From the cell containing the given text, extract its center point as [x, y] coordinate. 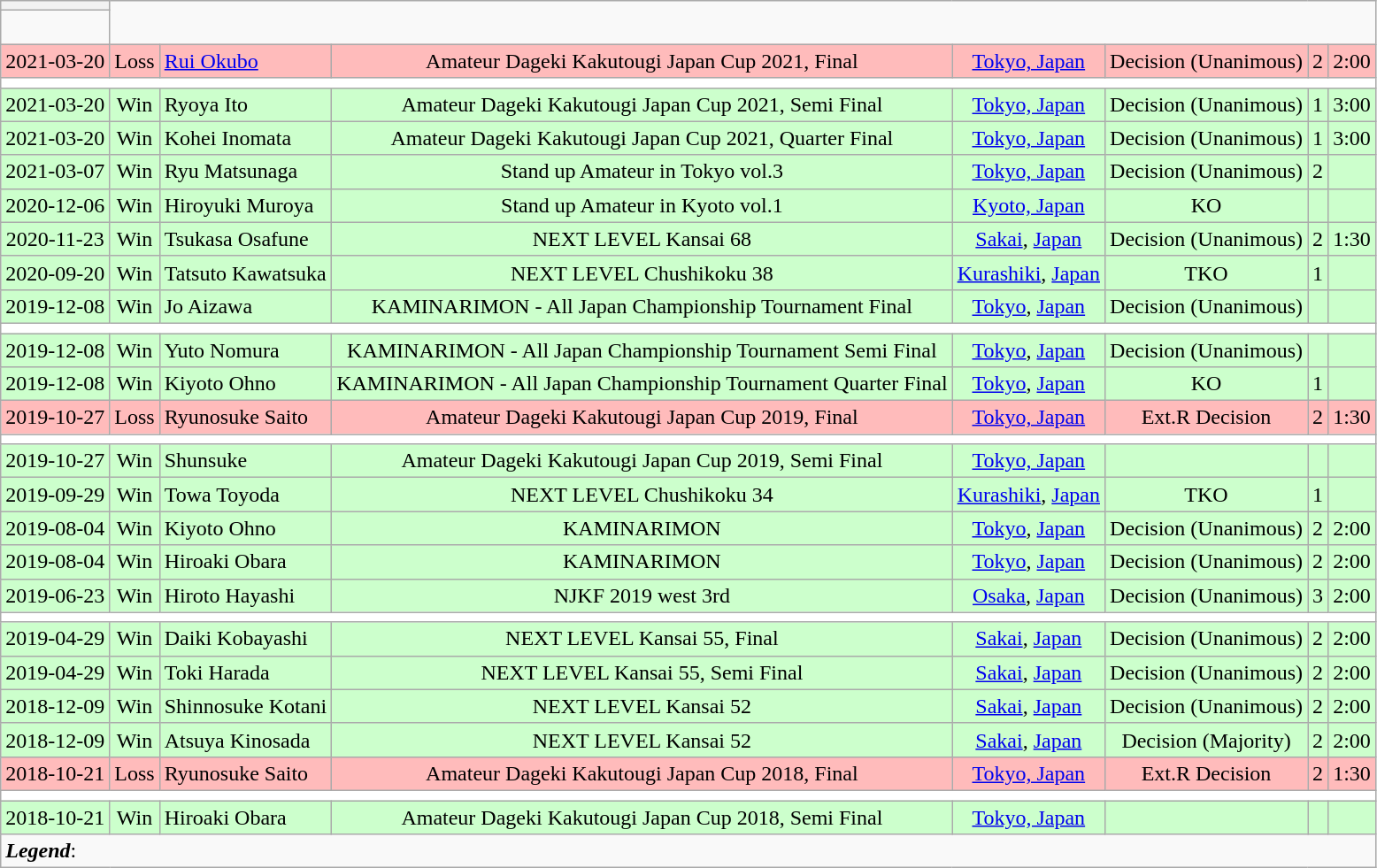
Amateur Dageki Kakutougi Japan Cup 2021, Quarter Final [642, 138]
Ryu Matsunaga [245, 172]
Decision (Majority) [1207, 740]
Hiroto Hayashi [245, 595]
2019-09-29 [55, 495]
NEXT LEVEL Kansai 68 [642, 239]
KAMINARIMON - All Japan Championship Tournament Quarter Final [642, 384]
Toki Harada [245, 672]
Osaka, Japan [1028, 595]
Tatsuto Kawatsuka [245, 273]
NEXT LEVEL Chushikoku 34 [642, 495]
Kyoto, Japan [1028, 205]
Legend: [688, 851]
Amateur Dageki Kakutougi Japan Cup 2018, Final [642, 773]
Daiki Kobayashi [245, 639]
Rui Okubo [245, 61]
Amateur Dageki Kakutougi Japan Cup 2018, Semi Final [642, 817]
Shinnosuke Kotani [245, 706]
KAMINARIMON - All Japan Championship Tournament Final [642, 306]
NEXT LEVEL Kansai 55, Final [642, 639]
Hiroyuki Muroya [245, 205]
2020-09-20 [55, 273]
3 [1319, 595]
NJKF 2019 west 3rd [642, 595]
Ryoya Ito [245, 104]
Stand up Amateur in Kyoto vol.1 [642, 205]
2020-12-06 [55, 205]
NEXT LEVEL Chushikoku 38 [642, 273]
Amateur Dageki Kakutougi Japan Cup 2019, Semi Final [642, 461]
Yuto Nomura [245, 350]
2020-11-23 [55, 239]
2021-03-07 [55, 172]
Atsuya Kinosada [245, 740]
Amateur Dageki Kakutougi Japan Cup 2021, Semi Final [642, 104]
Jo Aizawa [245, 306]
NEXT LEVEL Kansai 55, Semi Final [642, 672]
Amateur Dageki Kakutougi Japan Cup 2021, Final [642, 61]
2019-06-23 [55, 595]
Tsukasa Osafune [245, 239]
Shunsuke [245, 461]
Towa Toyoda [245, 495]
Kohei Inomata [245, 138]
Amateur Dageki Kakutougi Japan Cup 2019, Final [642, 418]
KAMINARIMON - All Japan Championship Tournament Semi Final [642, 350]
Stand up Amateur in Tokyo vol.3 [642, 172]
